Search for the cell housing the specified text and yield its (x, y) center coordinate. 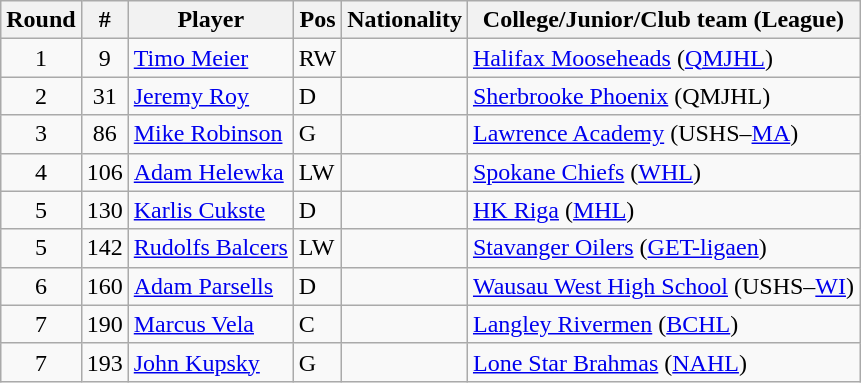
Sherbrooke Phoenix (QMJHL) (663, 96)
Marcus Vela (210, 324)
Nationality (405, 20)
86 (104, 134)
160 (104, 286)
Adam Helewka (210, 172)
Lone Star Brahmas (NAHL) (663, 362)
130 (104, 210)
1 (41, 58)
190 (104, 324)
Lawrence Academy (USHS–MA) (663, 134)
Karlis Cukste (210, 210)
Adam Parsells (210, 286)
31 (104, 96)
106 (104, 172)
Pos (317, 20)
RW (317, 58)
Wausau West High School (USHS–WI) (663, 286)
3 (41, 134)
College/Junior/Club team (League) (663, 20)
6 (41, 286)
193 (104, 362)
Stavanger Oilers (GET-ligaen) (663, 248)
Rudolfs Balcers (210, 248)
Player (210, 20)
Langley Rivermen (BCHL) (663, 324)
Spokane Chiefs (WHL) (663, 172)
Timo Meier (210, 58)
HK Riga (MHL) (663, 210)
Halifax Mooseheads (QMJHL) (663, 58)
C (317, 324)
Jeremy Roy (210, 96)
# (104, 20)
Round (41, 20)
142 (104, 248)
John Kupsky (210, 362)
4 (41, 172)
9 (104, 58)
2 (41, 96)
Mike Robinson (210, 134)
